Return (X, Y) of the center of cell containing provided text 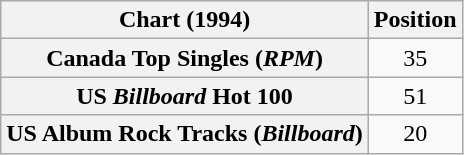
Chart (1994) (185, 20)
51 (415, 96)
US Album Rock Tracks (Billboard) (185, 134)
Position (415, 20)
20 (415, 134)
US Billboard Hot 100 (185, 96)
Canada Top Singles (RPM) (185, 58)
35 (415, 58)
